Identify which cell holds the provided text, then report its [x, y] central coordinate. 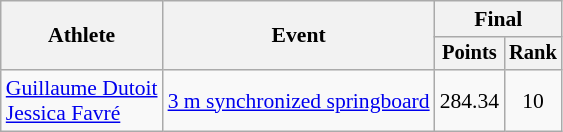
Rank [533, 54]
284.34 [470, 100]
Event [299, 36]
Athlete [82, 36]
Points [470, 54]
Guillaume DutoitJessica Favré [82, 100]
3 m synchronized springboard [299, 100]
Final [498, 19]
10 [533, 100]
